Capture the cell that displays the provided text and extract its [X, Y] central coordinate. 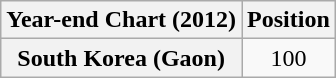
100 [289, 58]
Position [289, 20]
South Korea (Gaon) [122, 58]
Year-end Chart (2012) [122, 20]
